Determine the (x, y) coordinate at the center of the cell enclosing the given text.  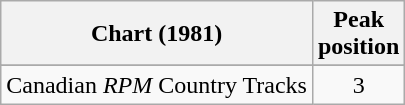
3 (358, 85)
Canadian RPM Country Tracks (157, 85)
Chart (1981) (157, 34)
Peakposition (358, 34)
